Locate the cell with the specified text and output its [X, Y] center coordinate. 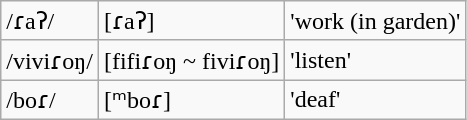
/boɾ/ [50, 100]
/ɾaʔ/ [50, 21]
'work (in garden)' [376, 21]
/viviɾoŋ/ [50, 60]
'listen' [376, 60]
'deaf' [376, 100]
[ᵐboɾ] [191, 100]
[fifiɾoŋ ~ fiviɾoŋ] [191, 60]
[ɾaʔ] [191, 21]
